Detect which cell encompasses the target text, then output its (x, y) center coordinate. 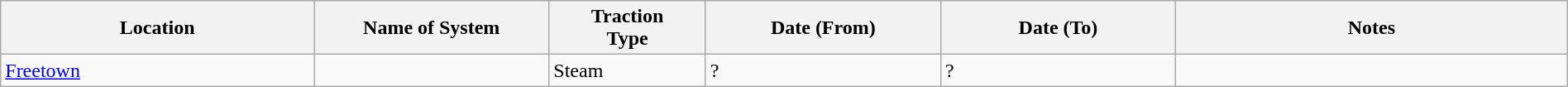
Date (From) (823, 28)
Freetown (157, 70)
Location (157, 28)
Steam (627, 70)
Date (To) (1058, 28)
TractionType (627, 28)
Name of System (432, 28)
Notes (1372, 28)
